Find where the given text appears and provide that cell's center as [X, Y] coordinate. 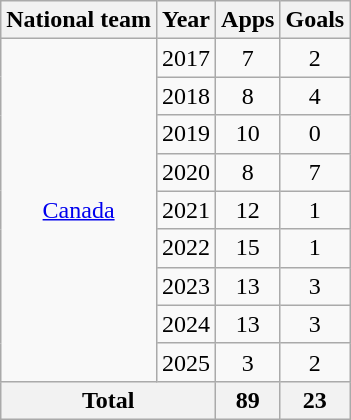
2019 [186, 134]
Canada [79, 210]
Year [186, 20]
2022 [186, 248]
4 [315, 96]
Apps [248, 20]
10 [248, 134]
Goals [315, 20]
15 [248, 248]
2018 [186, 96]
2017 [186, 58]
2025 [186, 362]
23 [315, 400]
2024 [186, 324]
2021 [186, 210]
2020 [186, 172]
2023 [186, 286]
0 [315, 134]
12 [248, 210]
National team [79, 20]
Total [108, 400]
89 [248, 400]
